Capture the cell that displays the provided text and extract its [X, Y] central coordinate. 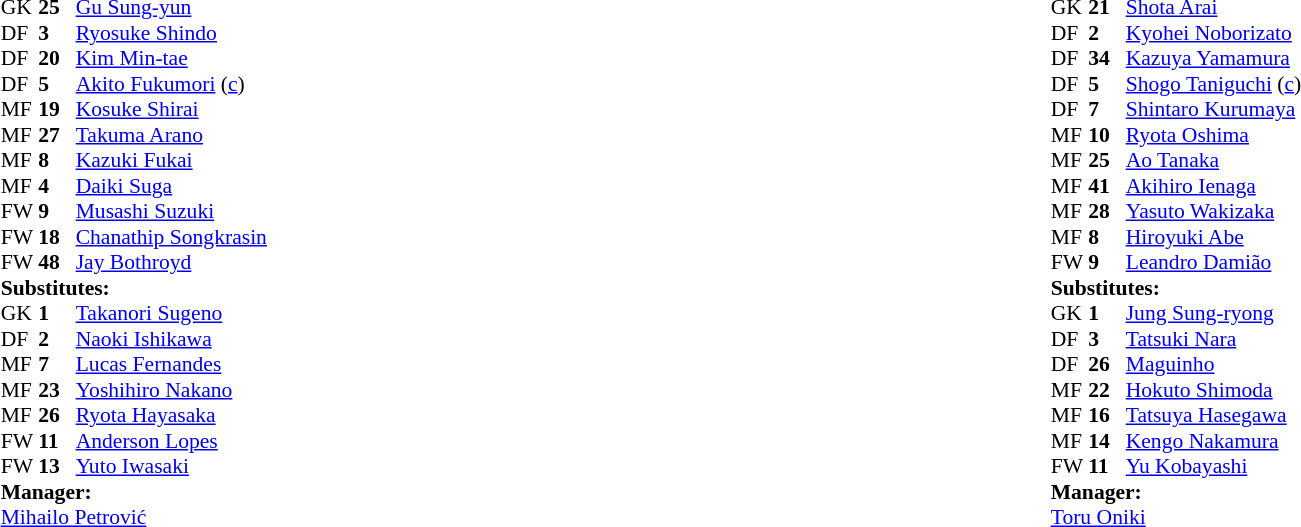
Jay Bothroyd [172, 263]
Kazuki Fukai [172, 161]
Ryosuke Shindo [172, 33]
18 [57, 237]
Yoshihiro Nakano [172, 390]
19 [57, 109]
Chanathip Songkrasin [172, 237]
25 [1107, 161]
Lucas Fernandes [172, 365]
34 [1107, 59]
41 [1107, 186]
48 [57, 263]
10 [1107, 135]
16 [1107, 415]
4 [57, 186]
14 [1107, 441]
Kim Min-tae [172, 59]
Kosuke Shirai [172, 109]
13 [57, 467]
Substitutes: [134, 288]
Musashi Suzuki [172, 211]
23 [57, 390]
Yuto Iwasaki [172, 467]
27 [57, 135]
Daiki Suga [172, 186]
Ryota Hayasaka [172, 415]
Manager: [134, 492]
20 [57, 59]
Akito Fukumori (c) [172, 84]
Naoki Ishikawa [172, 339]
28 [1107, 211]
Takanori Sugeno [172, 313]
22 [1107, 390]
Takuma Arano [172, 135]
Anderson Lopes [172, 441]
